Return the (x, y) coordinate for the center point of the cell that contains the specified text.  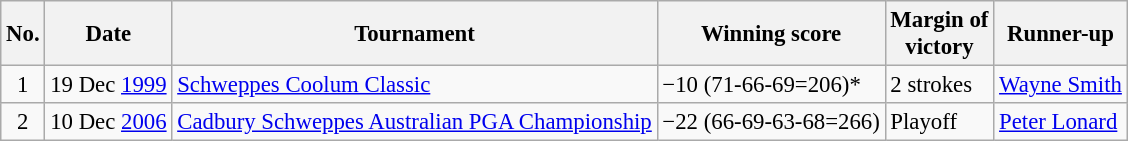
2 strokes (940, 85)
Date (108, 34)
1 (23, 85)
No. (23, 34)
Peter Lonard (1060, 122)
Winning score (771, 34)
Cadbury Schweppes Australian PGA Championship (414, 122)
2 (23, 122)
Schweppes Coolum Classic (414, 85)
Runner-up (1060, 34)
19 Dec 1999 (108, 85)
−10 (71-66-69=206)* (771, 85)
Playoff (940, 122)
Margin ofvictory (940, 34)
−22 (66-69-63-68=266) (771, 122)
Tournament (414, 34)
10 Dec 2006 (108, 122)
Wayne Smith (1060, 85)
